For the text-containing cell, return its midpoint in [X, Y] coordinate format. 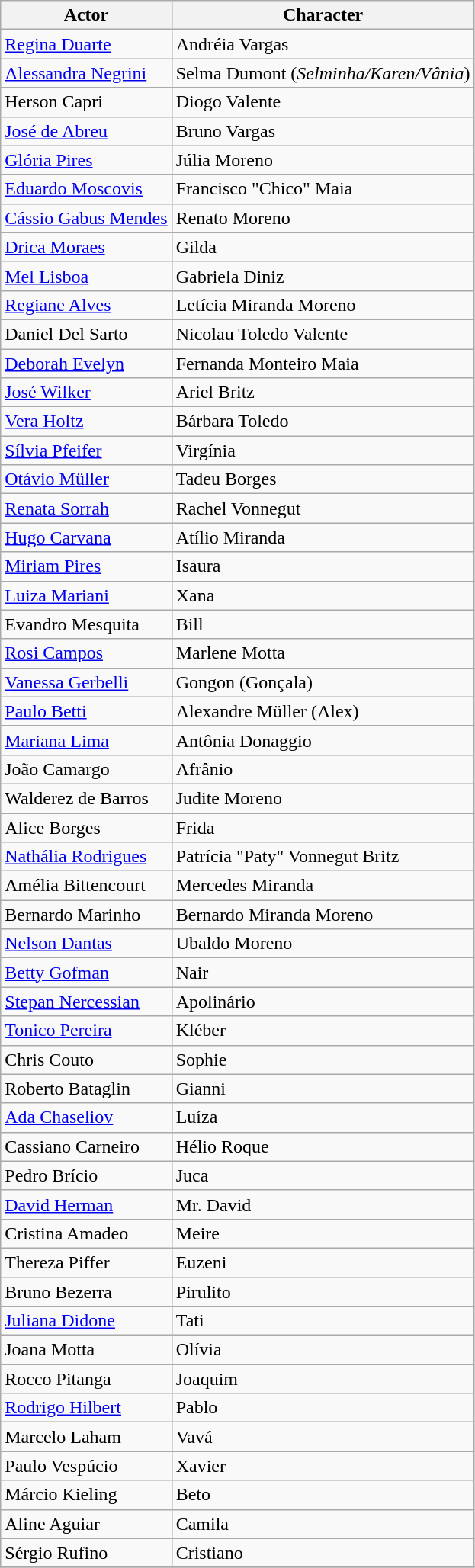
Regina Duarte [86, 44]
Luiza Mariani [86, 595]
Fernanda Monteiro Maia [323, 364]
Hugo Carvana [86, 537]
Afrânio [323, 769]
Bernardo Marinho [86, 915]
Letícia Miranda Moreno [323, 305]
Juca [323, 1175]
Mercedes Miranda [323, 886]
Nathália Rodrigues [86, 857]
Renata Sorrah [86, 508]
Ubaldo Moreno [323, 944]
Nicolau Toledo Valente [323, 334]
Regiane Alves [86, 305]
David Herman [86, 1204]
Marlene Motta [323, 653]
Camila [323, 1524]
Tadeu Borges [323, 479]
Kléber [323, 1031]
Cassiano Carneiro [86, 1146]
Renato Moreno [323, 218]
Ada Chaseliov [86, 1117]
Ariel Britz [323, 393]
Sílvia Pfeifer [86, 451]
Vanessa Gerbelli [86, 682]
Vavá [323, 1437]
José de Abreu [86, 131]
Rosi Campos [86, 653]
Beto [323, 1495]
Eduardo Moscovis [86, 189]
Amélia Bittencourt [86, 886]
Vera Holtz [86, 422]
Francisco "Chico" Maia [323, 189]
Character [323, 15]
José Wilker [86, 393]
Betty Gofman [86, 973]
Daniel Del Sarto [86, 334]
Cássio Gabus Mendes [86, 218]
Rachel Vonnegut [323, 508]
Nelson Dantas [86, 944]
Rodrigo Hilbert [86, 1408]
Cristina Amadeo [86, 1233]
Tati [323, 1321]
Selma Dumont (Selminha/Karen/Vânia) [323, 73]
Juliana Didone [86, 1321]
Pedro Brício [86, 1175]
Xavier [323, 1466]
Bruno Bezerra [86, 1292]
Gabriela Diniz [323, 276]
Roberto Bataglin [86, 1089]
Cristiano [323, 1553]
Pablo [323, 1408]
Pirulito [323, 1292]
Miriam Pires [86, 566]
Glória Pires [86, 160]
Chris Couto [86, 1060]
Joaquim [323, 1379]
Bill [323, 624]
Apolinário [323, 1002]
Virgínia [323, 451]
Frida [323, 827]
Walderez de Barros [86, 798]
Diogo Valente [323, 102]
Actor [86, 15]
Bernardo Miranda Moreno [323, 915]
Marcelo Laham [86, 1437]
Meire [323, 1233]
Gilda [323, 247]
Tonico Pereira [86, 1031]
Joana Motta [86, 1350]
Olívia [323, 1350]
Patrícia "Paty" Vonnegut Britz [323, 857]
João Camargo [86, 769]
Nair [323, 973]
Bruno Vargas [323, 131]
Paulo Vespúcio [86, 1466]
Thereza Piffer [86, 1262]
Mel Lisboa [86, 276]
Alexandre Müller (Alex) [323, 711]
Márcio Kieling [86, 1495]
Hélio Roque [323, 1146]
Bárbara Toledo [323, 422]
Paulo Betti [86, 711]
Luíza [323, 1117]
Mariana Lima [86, 740]
Xana [323, 595]
Sérgio Rufino [86, 1553]
Deborah Evelyn [86, 364]
Sophie [323, 1060]
Gongon (Gonçala) [323, 682]
Drica Moraes [86, 247]
Rocco Pitanga [86, 1379]
Mr. David [323, 1204]
Alessandra Negrini [86, 73]
Aline Aguiar [86, 1524]
Otávio Müller [86, 479]
Andréia Vargas [323, 44]
Judite Moreno [323, 798]
Stepan Nercessian [86, 1002]
Antônia Donaggio [323, 740]
Herson Capri [86, 102]
Evandro Mesquita [86, 624]
Alice Borges [86, 827]
Gianni [323, 1089]
Atílio Miranda [323, 537]
Júlia Moreno [323, 160]
Isaura [323, 566]
Euzeni [323, 1262]
